Locate the cell with the specified text and output its [x, y] center coordinate. 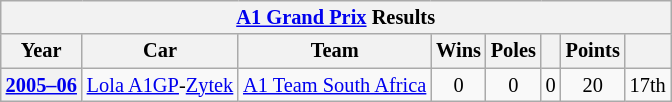
20 [593, 85]
A1 Team South Africa [334, 85]
Lola A1GP-Zytek [160, 85]
Car [160, 51]
Year [42, 51]
17th [648, 85]
Team [334, 51]
Poles [514, 51]
Wins [458, 51]
A1 Grand Prix Results [336, 17]
Points [593, 51]
2005–06 [42, 85]
